Output the (x, y) coordinate of the center of the cell containing the given text.  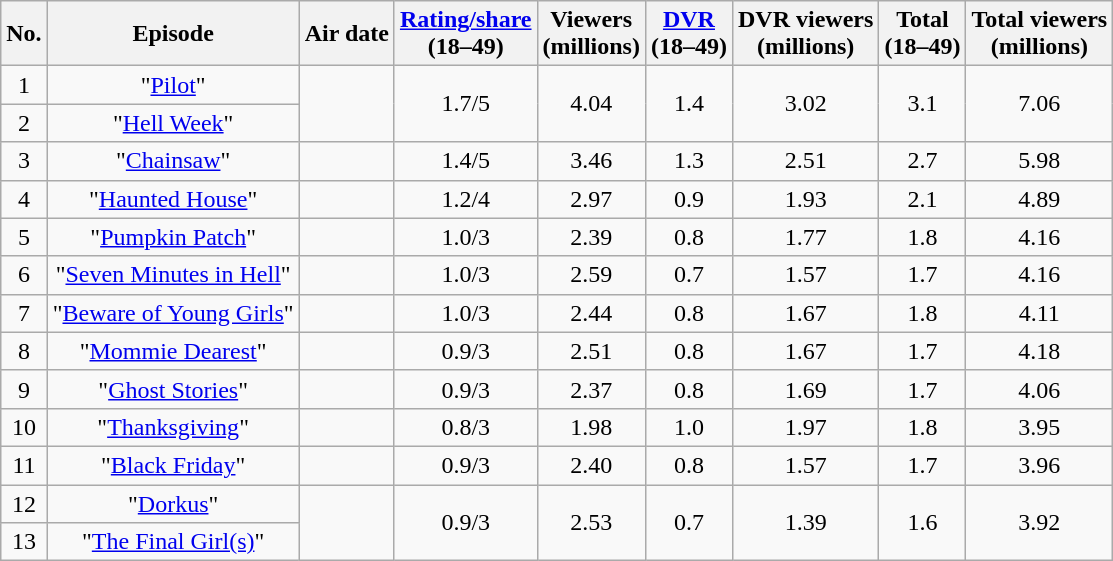
"The Final Girl(s)" (173, 542)
4.06 (1040, 389)
2.53 (591, 522)
"Beware of Young Girls" (173, 313)
Rating/share(18–49) (466, 34)
12 (24, 503)
2.59 (591, 275)
1.3 (688, 161)
2.39 (591, 237)
1.77 (805, 237)
No. (24, 34)
3.96 (1040, 465)
6 (24, 275)
DVR(18–49) (688, 34)
1.93 (805, 199)
Air date (346, 34)
3.46 (591, 161)
1.69 (805, 389)
Total viewers(millions) (1040, 34)
DVR viewers(millions) (805, 34)
1.6 (922, 522)
4.04 (591, 104)
"Thanksgiving" (173, 427)
"Dorkus" (173, 503)
Total(18–49) (922, 34)
3.02 (805, 104)
0.9 (688, 199)
2.7 (922, 161)
"Chainsaw" (173, 161)
7 (24, 313)
2.37 (591, 389)
2.40 (591, 465)
3 (24, 161)
"Hell Week" (173, 123)
"Black Friday" (173, 465)
11 (24, 465)
"Haunted House" (173, 199)
8 (24, 351)
1.97 (805, 427)
9 (24, 389)
1.98 (591, 427)
13 (24, 542)
7.06 (1040, 104)
"Pumpkin Patch" (173, 237)
4.89 (1040, 199)
1.2/4 (466, 199)
0.8/3 (466, 427)
4.18 (1040, 351)
2.97 (591, 199)
1 (24, 85)
2.1 (922, 199)
1.39 (805, 522)
4.11 (1040, 313)
5.98 (1040, 161)
3.92 (1040, 522)
Viewers(millions) (591, 34)
1.0 (688, 427)
10 (24, 427)
1.7/5 (466, 104)
1.4 (688, 104)
"Seven Minutes in Hell" (173, 275)
2 (24, 123)
3.1 (922, 104)
5 (24, 237)
1.4/5 (466, 161)
2.44 (591, 313)
Episode (173, 34)
"Mommie Dearest" (173, 351)
"Pilot" (173, 85)
"Ghost Stories" (173, 389)
3.95 (1040, 427)
4 (24, 199)
